Pinpoint the cell where the given text exists, returning its [x, y] midpoint coordinate. 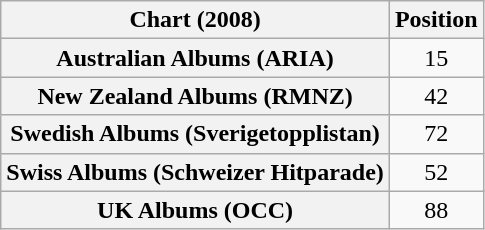
UK Albums (OCC) [196, 210]
Australian Albums (ARIA) [196, 58]
88 [436, 210]
Position [436, 20]
15 [436, 58]
52 [436, 172]
Swedish Albums (Sverigetopplistan) [196, 134]
42 [436, 96]
Swiss Albums (Schweizer Hitparade) [196, 172]
72 [436, 134]
New Zealand Albums (RMNZ) [196, 96]
Chart (2008) [196, 20]
